Search for the cell housing the specified text and yield its [X, Y] center coordinate. 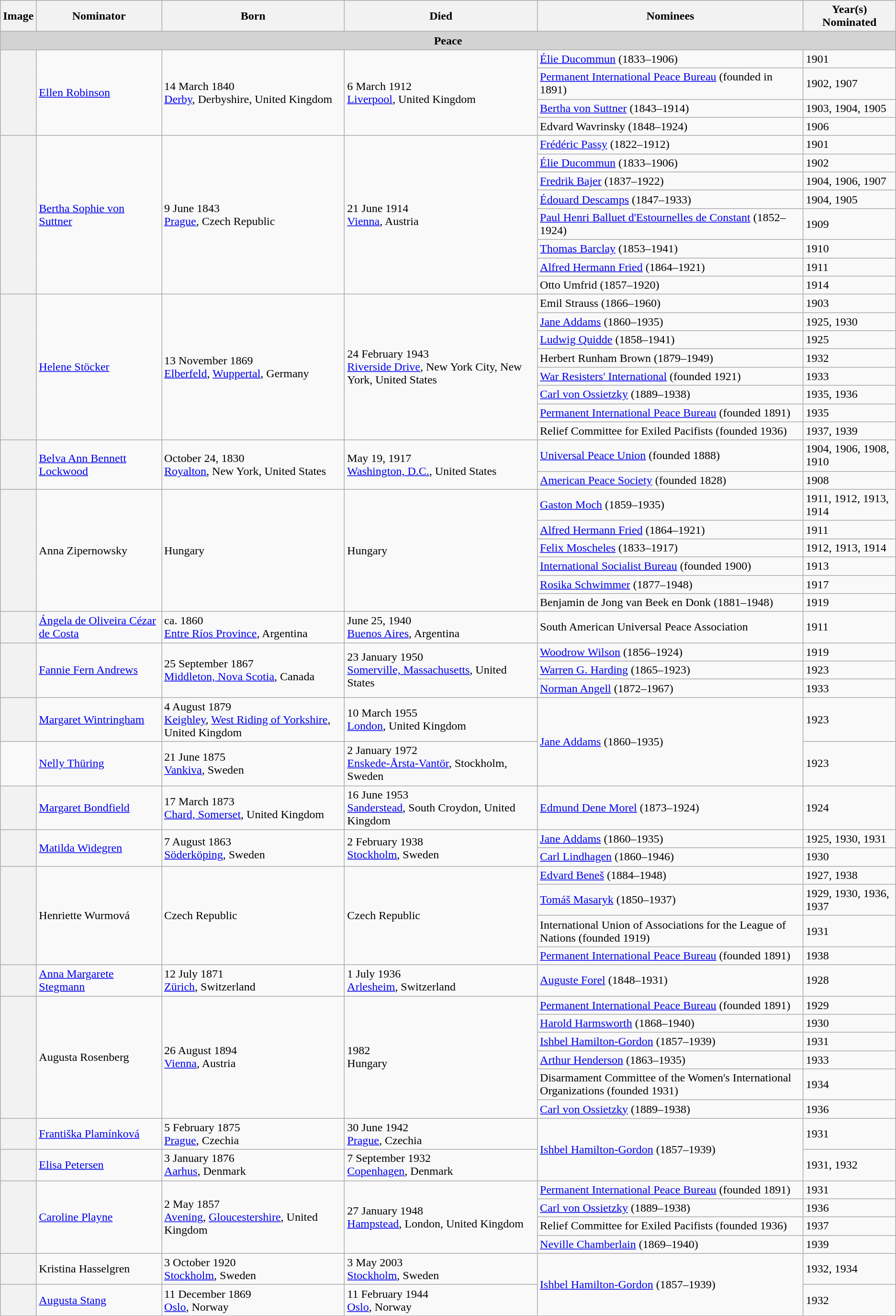
3 January 1876 Aarhus, Denmark [253, 1165]
1917 [849, 585]
5 February 1875 Prague, Czechia [253, 1134]
7 September 1932 Copenhagen, Denmark [441, 1165]
Thomas Barclay (1853–1941) [671, 248]
Paul Henri Balluet d'Estournelles de Constant (1852–1924) [671, 224]
Edvard Beneš (1884–1948) [671, 875]
International Union of Associations for the League of Nations (founded 1919) [671, 931]
Bertha Sophie von Suttner [99, 215]
14 March 1840 Derby, Derbyshire, United Kingdom [253, 93]
21 June 1875 Vankiva, Sweden [253, 764]
Died [441, 16]
24 February 1943 Riverside Drive, New York City, New York, United States [441, 367]
October 24, 1830 Royalton, New York, United States [253, 464]
South American Universal Peace Association [671, 627]
1935 [849, 413]
2 February 1938 Stockholm, Sweden [441, 848]
1924 [849, 808]
Elisa Petersen [99, 1165]
1938 [849, 956]
27 January 1948 Hampstead, London, United Kingdom [441, 1217]
2 May 1857 Avening, Gloucestershire, United Kingdom [253, 1217]
1929 [849, 1005]
Matilda Widegren [99, 848]
1931, 1932 [849, 1165]
Image [18, 16]
1913 [849, 566]
Otto Umfrid (1857–1920) [671, 285]
Permanent International Peace Bureau (founded in 1891) [671, 83]
6 March 1912 Liverpool, United Kingdom [441, 93]
Nominees [671, 16]
Warren G. Harding (1865–1923) [671, 670]
Carl Lindhagen (1860–1946) [671, 857]
16 June 1953 Sanderstead, South Croydon, United Kingdom [441, 808]
Bertha von Suttner (1843–1914) [671, 108]
7 August 1863 Söderköping, Sweden [253, 848]
Arthur Henderson (1863–1935) [671, 1060]
1904, 1906, 1907 [849, 181]
War Resisters' International (founded 1921) [671, 376]
1927, 1938 [849, 875]
11 December 1869 Oslo, Norway [253, 1300]
11 February 1944 Oslo, Norway [441, 1300]
Helene Stöcker [99, 367]
1902 [849, 163]
Auguste Forel (1848–1931) [671, 980]
Ludwig Quidde (1858–1941) [671, 340]
Frédéric Passy (1822–1912) [671, 145]
10 March 1955 London, United Kingdom [441, 720]
4 August 1879 Keighley, West Riding of Yorkshire, United Kingdom [253, 720]
Fannie Fern Andrews [99, 670]
25 September 1867 Middleton, Nova Scotia, Canada [253, 670]
1906 [849, 126]
Peace [448, 41]
Augusta Stang [99, 1300]
Édouard Descamps (1847–1933) [671, 199]
1904, 1906, 1908, 1910 [849, 456]
1982 Hungary [441, 1057]
Rosika Schwimmer (1877–1948) [671, 585]
International Socialist Bureau (founded 1900) [671, 566]
Františka Plamínková [99, 1134]
Felix Moscheles (1833–1917) [671, 548]
12 July 1871 Zürich, Switzerland [253, 980]
17 March 1873 Chard, Somerset, United Kingdom [253, 808]
1925 [849, 340]
30 June 1942 Prague, Czechia [441, 1134]
1925, 1930 [849, 322]
Henriette Wurmová [99, 915]
ca. 1860 Entre Ríos Province, Argentina [253, 627]
Margaret Bondfield [99, 808]
Nelly Thüring [99, 764]
Benjamin de Jong van Beek en Donk (1881–1948) [671, 603]
1937 [849, 1226]
Nominator [99, 16]
3 October 1920 Stockholm, Sweden [253, 1269]
3 May 2003 Stockholm, Sweden [441, 1269]
1935, 1936 [849, 394]
Kristina Hasselgren [99, 1269]
American Peace Society (founded 1828) [671, 480]
9 June 1843 Prague, Czech Republic [253, 215]
1902, 1907 [849, 83]
23 January 1950 Somerville, Massachusetts, United States [441, 670]
1914 [849, 285]
Year(s) Nominated [849, 16]
1934 [849, 1085]
Anna Zipernowsky [99, 551]
1 July 1936 Arlesheim, Switzerland [441, 980]
26 August 1894 Vienna, Austria [253, 1057]
Universal Peace Union (founded 1888) [671, 456]
1903 [849, 304]
Woodrow Wilson (1856–1924) [671, 652]
Margaret Wintringham [99, 720]
Emil Strauss (1866–1960) [671, 304]
Neville Chamberlain (1869–1940) [671, 1244]
Born [253, 16]
Edvard Wavrinsky (1848–1924) [671, 126]
2 January 1972 Enskede-Årsta-Vantör, Stockholm, Sweden [441, 764]
1909 [849, 224]
1904, 1905 [849, 199]
June 25, 1940 Buenos Aires, Argentina [441, 627]
1908 [849, 480]
1903, 1904, 1905 [849, 108]
1910 [849, 248]
1928 [849, 980]
May 19, 1917 Washington, D.C., United States [441, 464]
Herbert Runham Brown (1879–1949) [671, 358]
1929, 1930, 1936, 1937 [849, 900]
Fredrik Bajer (1837–1922) [671, 181]
Edmund Dene Morel (1873–1924) [671, 808]
1932, 1934 [849, 1269]
Disarmament Committee of the Women's International Organizations (founded 1931) [671, 1085]
Norman Angell (1872–1967) [671, 688]
Tomáš Masaryk (1850–1937) [671, 900]
Anna Margarete Stegmann [99, 980]
1939 [849, 1244]
Gaston Moch (1859–1935) [671, 505]
Ángela de Oliveira Cézar de Costa [99, 627]
Caroline Playne [99, 1217]
1937, 1939 [849, 431]
Belva Ann Bennett Lockwood [99, 464]
1911, 1912, 1913, 1914 [849, 505]
Harold Harmsworth (1868–1940) [671, 1024]
Augusta Rosenberg [99, 1057]
1912, 1913, 1914 [849, 548]
1925, 1930, 1931 [849, 839]
21 June 1914 Vienna, Austria [441, 215]
Ellen Robinson [99, 93]
13 November 1869 Elberfeld, Wuppertal, Germany [253, 367]
